Output the (x, y) coordinate of the center of the cell containing the given text.  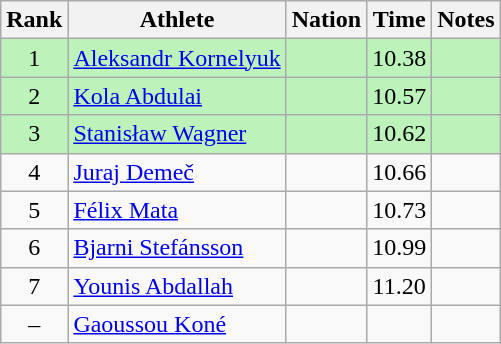
10.99 (400, 248)
10.66 (400, 172)
Younis Abdallah (177, 286)
Juraj Demeč (177, 172)
2 (34, 96)
Aleksandr Kornelyuk (177, 58)
10.73 (400, 210)
Time (400, 20)
3 (34, 134)
10.62 (400, 134)
Notes (466, 20)
4 (34, 172)
7 (34, 286)
Rank (34, 20)
10.38 (400, 58)
Kola Abdulai (177, 96)
Gaoussou Koné (177, 324)
5 (34, 210)
1 (34, 58)
11.20 (400, 286)
6 (34, 248)
Bjarni Stefánsson (177, 248)
– (34, 324)
Athlete (177, 20)
10.57 (400, 96)
Nation (326, 20)
Stanisław Wagner (177, 134)
Félix Mata (177, 210)
